Detect which cell encompasses the target text, then output its [x, y] center coordinate. 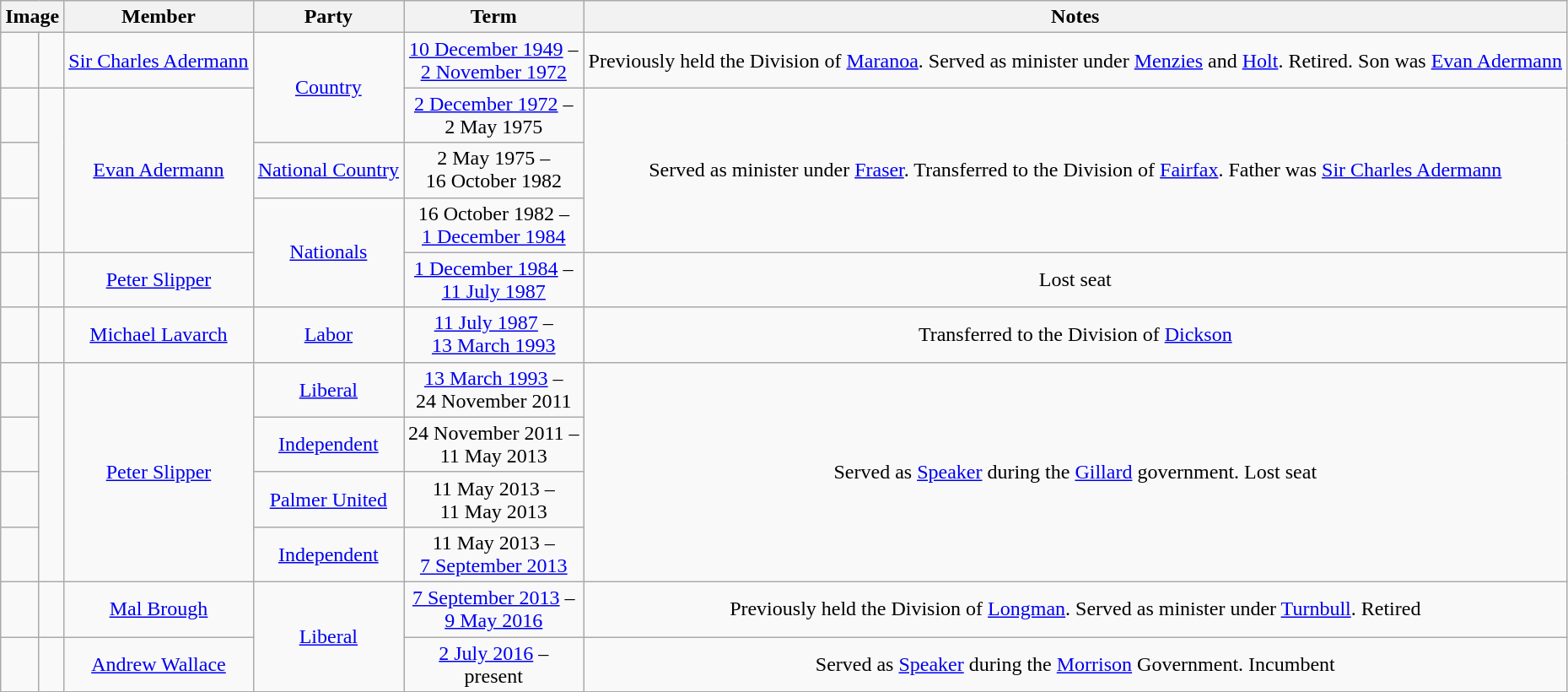
11 July 1987 –13 March 1993 [494, 334]
Party [328, 17]
13 March 1993 –24 November 2011 [494, 390]
7 September 2013 –9 May 2016 [494, 609]
Member [159, 17]
11 May 2013 –7 September 2013 [494, 554]
Served as Speaker during the Gillard government. Lost seat [1075, 472]
Transferred to the Division of Dickson [1075, 334]
Lost seat [1075, 280]
11 May 2013 –11 May 2013 [494, 500]
Nationals [328, 252]
Served as minister under Fraser. Transferred to the Division of Fairfax. Father was Sir Charles Adermann [1075, 170]
Previously held the Division of Longman. Served as minister under Turnbull. Retired [1075, 609]
Image [32, 17]
24 November 2011 –11 May 2013 [494, 444]
2 July 2016 –present [494, 663]
10 December 1949 –2 November 1972 [494, 61]
2 December 1972 –2 May 1975 [494, 115]
1 December 1984 –11 July 1987 [494, 280]
Served as Speaker during the Morrison Government. Incumbent [1075, 663]
Labor [328, 334]
Notes [1075, 17]
2 May 1975 –16 October 1982 [494, 170]
Palmer United [328, 500]
Sir Charles Adermann [159, 61]
Evan Adermann [159, 170]
Previously held the Division of Maranoa. Served as minister under Menzies and Holt. Retired. Son was Evan Adermann [1075, 61]
Michael Lavarch [159, 334]
Term [494, 17]
Andrew Wallace [159, 663]
National Country [328, 170]
Mal Brough [159, 609]
16 October 1982 –1 December 1984 [494, 224]
Country [328, 88]
